For the text-containing cell, return its midpoint in (x, y) coordinate format. 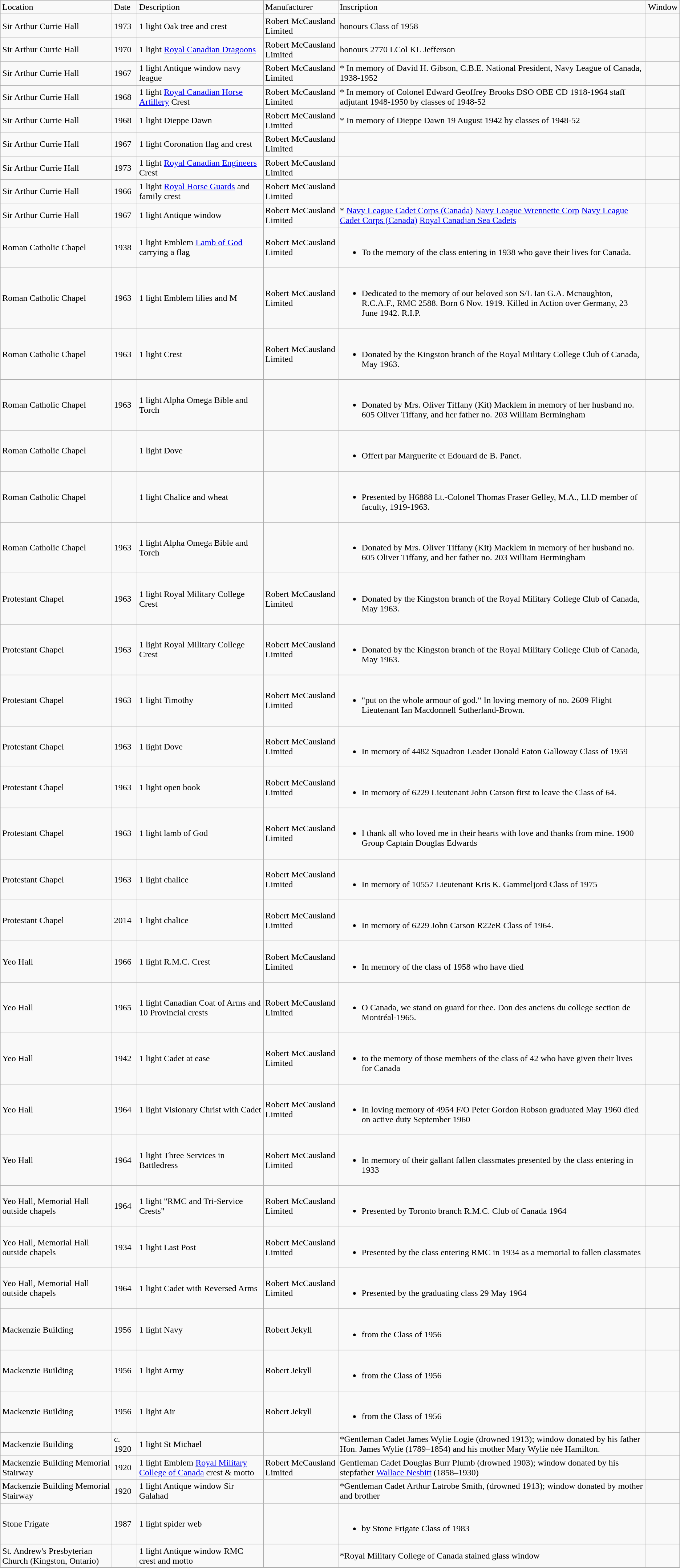
1938 (124, 247)
1 light Three Services in Battledress (200, 1160)
1 light Cadet at ease (200, 1058)
honours 2770 LCol KL Jefferson (492, 49)
1 light St Michael (200, 1444)
1 light open book (200, 788)
In memory of 6229 John Carson R22eR Class of 1964. (492, 921)
I thank all who loved me in their hearts with love and thanks from mine. 1900 Group Captain Douglas Edwards (492, 833)
1 light Antique window Sir Galahad (200, 1491)
2014 (124, 921)
1 light Cadet with Reversed Arms (200, 1288)
Presented by H6888 Lt.-Colonel Thomas Fraser Gelley, M.A., Ll.D member of faculty, 1919-1963. (492, 497)
Manufacturer (301, 7)
1 light Coronation flag and crest (200, 144)
1 light Canadian Coat of Arms and 10 Provincial crests (200, 1007)
St. Andrew's Presbyterian Church (Kingston, Ontario) (56, 1556)
1 light Royal Canadian Horse Artillery Crest (200, 97)
1 light Chalice and wheat (200, 497)
1 light Oak tree and crest (200, 26)
Description (200, 7)
"put on the whole armour of god." In loving memory of no. 2609 Flight Lieutenant Ian Macdonnell Sutherland-Brown. (492, 700)
1 light lamb of God (200, 833)
1987 (124, 1524)
1 light Last Post (200, 1248)
1 light spider web (200, 1524)
* In memory of Colonel Edward Geoffrey Brooks DSO OBE CD 1918-1964 staff adjutant 1948-1950 by classes of 1948-52 (492, 97)
*Royal Military College of Canada stained glass window (492, 1556)
1 light Emblem Lamb of God carrying a flag (200, 247)
1 light Army (200, 1370)
1 light Antique window RMC crest and motto (200, 1556)
Presented by the graduating class 29 May 1964 (492, 1288)
to the memory of those members of the class of 42 who have given their lives for Canada (492, 1058)
1 light R.M.C. Crest (200, 961)
Gentleman Cadet Douglas Burr Plumb (drowned 1903); window donated by his stepfather Wallace Nesbitt (1858–1930) (492, 1468)
In memory of the class of 1958 who have died (492, 961)
Presented by Toronto branch R.M.C. Club of Canada 1964 (492, 1206)
Stone Frigate (56, 1524)
honours Class of 1958 (492, 26)
1 light Navy (200, 1330)
1 light Dieppe Dawn (200, 121)
1 light Royal Canadian Engineers Crest (200, 168)
*Gentleman Cadet Arthur Latrobe Smith, (drowned 1913); window donated by mother and brother (492, 1491)
Inscription (492, 7)
1965 (124, 1007)
1 light Antique window (200, 215)
1 light Emblem Royal Military College of Canada crest & motto (200, 1468)
* In memory of David H. Gibson, C.B.E. National President, Navy League of Canada, 1938-1952 (492, 73)
1 light Royal Horse Guards and family crest (200, 191)
In memory of 6229 Lieutenant John Carson first to leave the Class of 64. (492, 788)
In loving memory of 4954 F/O Peter Gordon Robson graduated May 1960 died on active duty September 1960 (492, 1110)
Location (56, 7)
O Canada, we stand on guard for thee. Don des anciens du college section de Montréal-1965. (492, 1007)
* In memory of Dieppe Dawn 19 August 1942 by classes of 1948-52 (492, 121)
1 light Crest (200, 354)
*Gentleman Cadet James Wylie Logie (drowned 1913); window donated by his father Hon. James Wylie (1789–1854) and his mother Mary Wylie née Hamilton. (492, 1444)
1934 (124, 1248)
1 light Timothy (200, 700)
1 light Royal Canadian Dragoons (200, 49)
To the memory of the class entering in 1938 who gave their lives for Canada. (492, 247)
1970 (124, 49)
Window (663, 7)
1 light Emblem lilies and M (200, 298)
c. 1920 (124, 1444)
In memory of their gallant fallen classmates presented by the class entering in 1933 (492, 1160)
Date (124, 7)
In memory of 10557 Lieutenant Kris K. Gammeljord Class of 1975 (492, 879)
1 light Air (200, 1412)
1 light Visionary Christ with Cadet (200, 1110)
* Navy League Cadet Corps (Canada) Navy League Wrennette Corp Navy League Cadet Corps (Canada) Royal Canadian Sea Cadets (492, 215)
1 light Antique window navy league (200, 73)
Presented by the class entering RMC in 1934 as a memorial to fallen classmates (492, 1248)
In memory of 4482 Squadron Leader Donald Eaton Galloway Class of 1959 (492, 746)
1 light "RMC and Tri-Service Crests" (200, 1206)
Offert par Marguerite et Edouard de B. Panet. (492, 451)
1942 (124, 1058)
by Stone Frigate Class of 1983 (492, 1524)
